Scan for the cell matching the given text and deliver its [X, Y] coordinate at center. 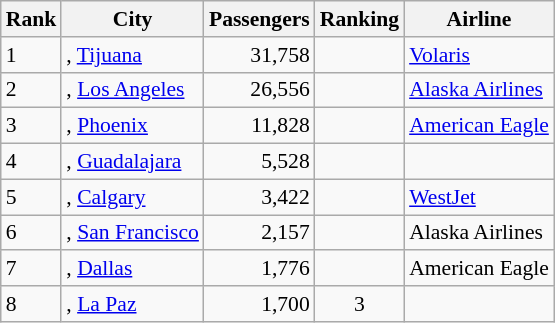
Rank [32, 19]
WestJet [479, 197]
, San Francisco [132, 233]
Passengers [260, 19]
8 [32, 304]
, Tijuana [132, 55]
11,828 [260, 126]
1 [32, 55]
2,157 [260, 233]
Volaris [479, 55]
1,776 [260, 269]
31,758 [260, 55]
7 [32, 269]
, La Paz [132, 304]
26,556 [260, 90]
Airline [479, 19]
, Phoenix [132, 126]
3,422 [260, 197]
6 [32, 233]
5,528 [260, 162]
2 [32, 90]
City [132, 19]
5 [32, 197]
Ranking [360, 19]
1,700 [260, 304]
, Guadalajara [132, 162]
, Los Angeles [132, 90]
, Dallas [132, 269]
, Calgary [132, 197]
4 [32, 162]
